For the text-containing cell, return its midpoint in (X, Y) coordinate format. 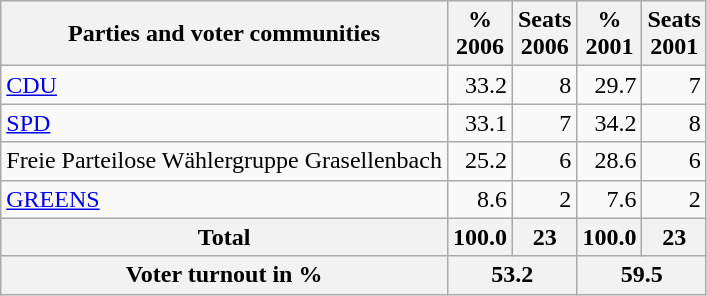
33.1 (480, 123)
CDU (224, 85)
Seats2006 (544, 34)
53.2 (512, 275)
59.5 (642, 275)
8.6 (480, 199)
SPD (224, 123)
33.2 (480, 85)
7.6 (610, 199)
Total (224, 237)
25.2 (480, 161)
Freie Parteilose Wählergruppe Grasellenbach (224, 161)
28.6 (610, 161)
34.2 (610, 123)
Parties and voter communities (224, 34)
%2006 (480, 34)
Voter turnout in % (224, 275)
GREENS (224, 199)
%2001 (610, 34)
Seats2001 (674, 34)
29.7 (610, 85)
